For the text-containing cell, return its midpoint in [X, Y] coordinate format. 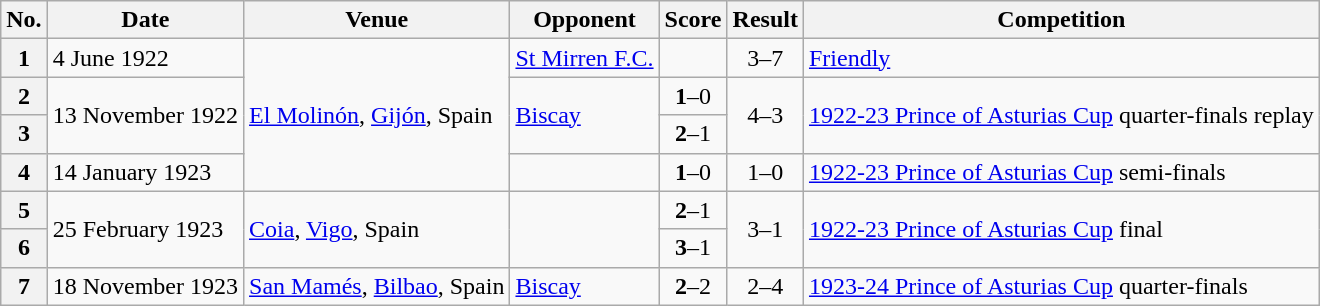
Venue [377, 20]
2–2 [693, 286]
14 January 1923 [145, 172]
San Mamés, Bilbao, Spain [377, 286]
1922-23 Prince of Asturias Cup final [1061, 229]
1 [24, 58]
1922-23 Prince of Asturias Cup semi-finals [1061, 172]
Date [145, 20]
No. [24, 20]
Score [693, 20]
13 November 1922 [145, 115]
25 February 1923 [145, 229]
3 [24, 134]
1923-24 Prince of Asturias Cup quarter-finals [1061, 286]
4 [24, 172]
18 November 1923 [145, 286]
1922-23 Prince of Asturias Cup quarter-finals replay [1061, 115]
Friendly [1061, 58]
Result [765, 20]
3–7 [765, 58]
Competition [1061, 20]
2–4 [765, 286]
6 [24, 248]
Coia, Vigo, Spain [377, 229]
4 June 1922 [145, 58]
El Molinón, Gijón, Spain [377, 115]
7 [24, 286]
Opponent [584, 20]
St Mirren F.C. [584, 58]
4–3 [765, 115]
2 [24, 96]
5 [24, 210]
